Extract the (X, Y) coordinate from the center of the cell holding the provided text.  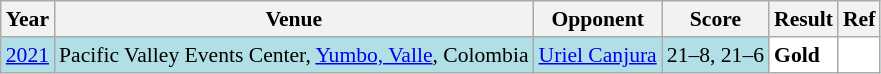
Opponent (598, 19)
21–8, 21–6 (716, 55)
Uriel Canjura (598, 55)
Ref (859, 19)
Gold (804, 55)
Score (716, 19)
Result (804, 19)
2021 (28, 55)
Pacific Valley Events Center, Yumbo, Valle, Colombia (294, 55)
Year (28, 19)
Venue (294, 19)
